Extract the (X, Y) coordinate from the center of the cell holding the provided text.  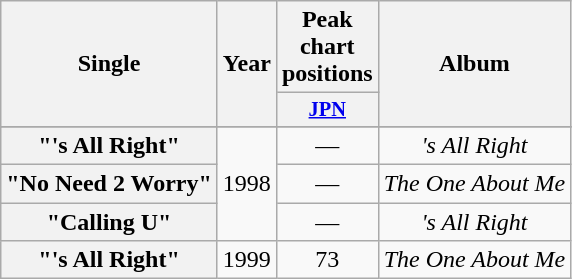
"Calling U" (110, 222)
JPN (327, 110)
Peak chart positions (327, 47)
73 (327, 260)
"No Need 2 Worry" (110, 184)
Year (246, 64)
1998 (246, 183)
1999 (246, 260)
Single (110, 64)
Album (474, 64)
